Find where the given text appears and provide that cell's center as (X, Y) coordinate. 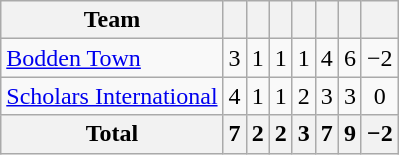
Scholars International (112, 96)
0 (380, 96)
Team (112, 20)
Total (112, 134)
Bodden Town (112, 58)
9 (350, 134)
6 (350, 58)
